Return [x, y] of the center of cell containing provided text 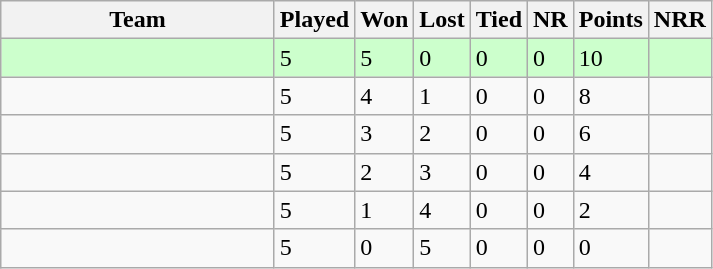
Won [384, 20]
Lost [442, 20]
8 [610, 96]
6 [610, 134]
Played [314, 20]
10 [610, 58]
NR [551, 20]
Points [610, 20]
NRR [680, 20]
Tied [498, 20]
Team [138, 20]
